Return the (X, Y) coordinate for the center point of the cell that contains the specified text.  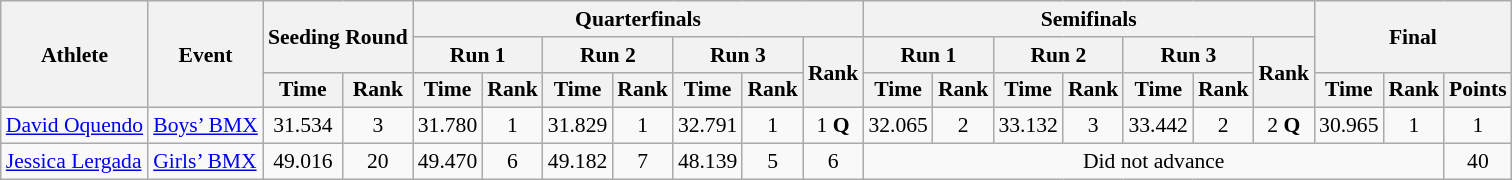
Final (1413, 36)
Did not advance (1154, 162)
5 (772, 162)
33.442 (1158, 126)
20 (378, 162)
30.965 (1348, 126)
2 Q (1284, 126)
David Oquendo (74, 126)
Girls’ BMX (206, 162)
32.791 (708, 126)
48.139 (708, 162)
31.780 (448, 126)
49.470 (448, 162)
Quarterfinals (638, 19)
49.016 (303, 162)
40 (1478, 162)
Event (206, 54)
1 Q (834, 126)
31.829 (578, 126)
33.132 (1028, 126)
31.534 (303, 126)
Boys’ BMX (206, 126)
Seeding Round (338, 36)
32.065 (898, 126)
7 (642, 162)
49.182 (578, 162)
Jessica Lergada (74, 162)
Athlete (74, 54)
Semifinals (1088, 19)
Points (1478, 90)
